Output the (X, Y) coordinate of the center of the cell containing the given text.  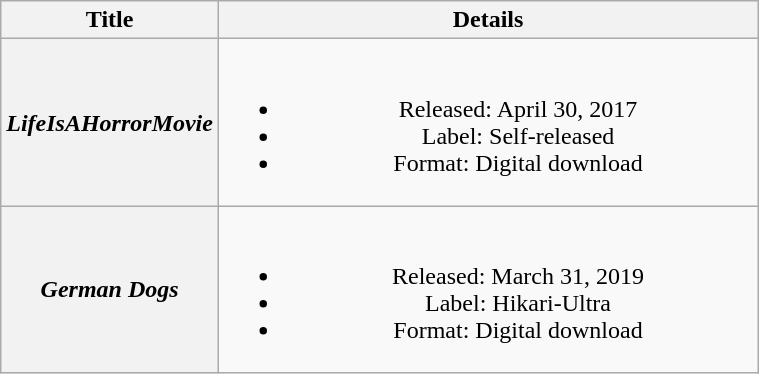
Released: April 30, 2017Label: Self-releasedFormat: Digital download (488, 122)
LifeIsAHorrorMovie (110, 122)
German Dogs (110, 290)
Details (488, 20)
Title (110, 20)
Released: March 31, 2019Label: Hikari-UltraFormat: Digital download (488, 290)
